Pinpoint the cell where the given text exists, returning its [x, y] midpoint coordinate. 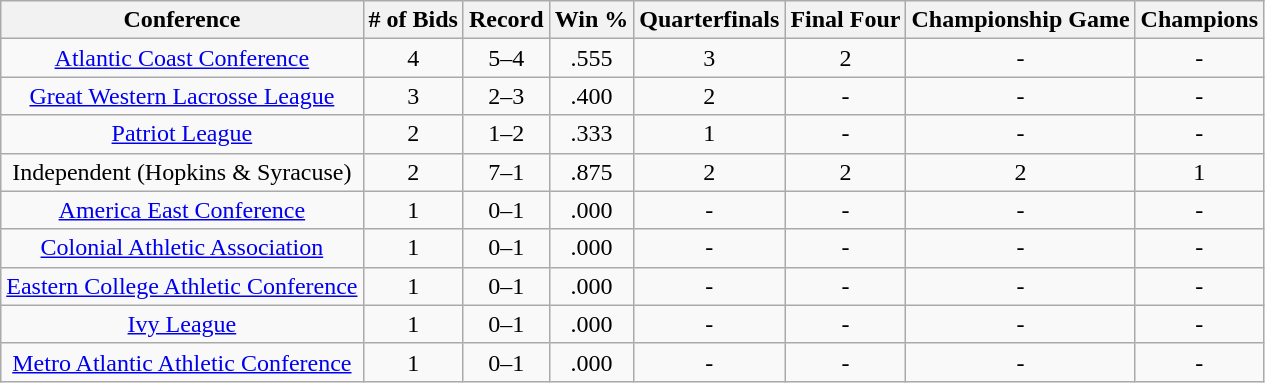
Colonial Athletic Association [182, 248]
Champions [1199, 20]
Conference [182, 20]
.875 [592, 172]
Patriot League [182, 134]
Championship Game [1020, 20]
Record [506, 20]
.400 [592, 96]
Quarterfinals [710, 20]
America East Conference [182, 210]
2–3 [506, 96]
Metro Atlantic Athletic Conference [182, 362]
4 [413, 58]
# of Bids [413, 20]
Ivy League [182, 324]
Atlantic Coast Conference [182, 58]
1–2 [506, 134]
Independent (Hopkins & Syracuse) [182, 172]
Great Western Lacrosse League [182, 96]
5–4 [506, 58]
Final Four [846, 20]
Win % [592, 20]
Eastern College Athletic Conference [182, 286]
.333 [592, 134]
7–1 [506, 172]
.555 [592, 58]
